Return the (x, y) coordinate for the center point of the cell that contains the specified text.  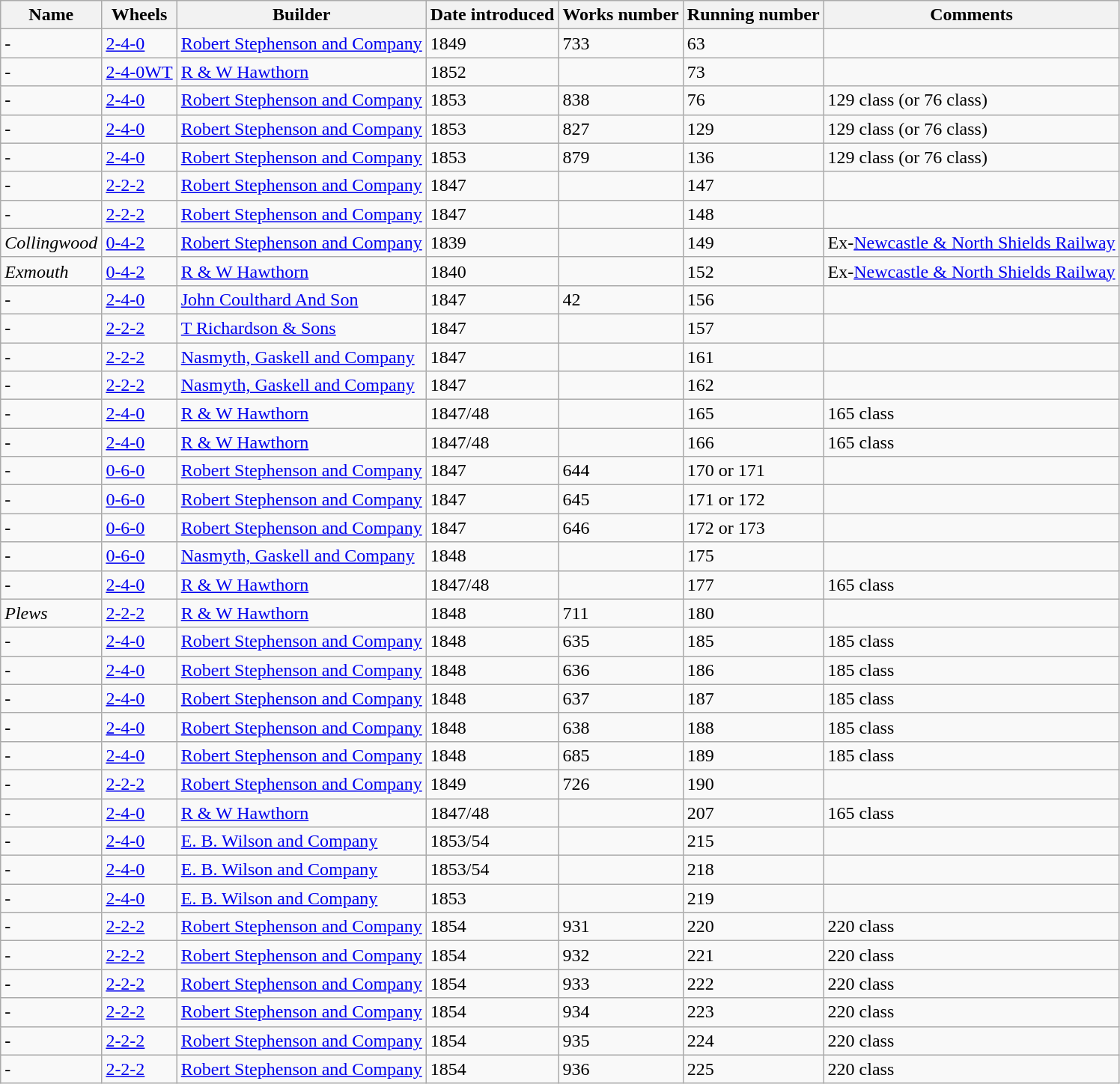
221 (753, 955)
932 (621, 955)
637 (621, 698)
225 (753, 1069)
733 (621, 43)
933 (621, 984)
42 (621, 299)
936 (621, 1069)
76 (753, 100)
685 (621, 755)
726 (621, 784)
186 (753, 670)
73 (753, 72)
129 (753, 129)
934 (621, 1012)
220 (753, 927)
222 (753, 984)
148 (753, 214)
Date introduced (493, 15)
177 (753, 585)
175 (753, 556)
156 (753, 299)
1840 (493, 271)
157 (753, 328)
646 (621, 528)
188 (753, 727)
879 (621, 157)
838 (621, 100)
215 (753, 841)
136 (753, 157)
T Richardson & Sons (301, 328)
147 (753, 186)
638 (621, 727)
165 (753, 414)
223 (753, 1012)
635 (621, 642)
1839 (493, 243)
644 (621, 471)
172 or 173 (753, 528)
Name (51, 15)
189 (753, 755)
645 (621, 499)
187 (753, 698)
219 (753, 898)
149 (753, 243)
152 (753, 271)
Collingwood (51, 243)
Exmouth (51, 271)
Wheels (139, 15)
711 (621, 613)
931 (621, 927)
207 (753, 812)
Comments (972, 15)
1852 (493, 72)
935 (621, 1041)
162 (753, 386)
170 or 171 (753, 471)
827 (621, 129)
636 (621, 670)
Plews (51, 613)
Running number (753, 15)
2-4-0WT (139, 72)
171 or 172 (753, 499)
Builder (301, 15)
224 (753, 1041)
63 (753, 43)
190 (753, 784)
218 (753, 870)
John Coulthard And Son (301, 299)
166 (753, 442)
161 (753, 357)
185 (753, 642)
Works number (621, 15)
180 (753, 613)
